Locate the cell with the specified text and output its [x, y] center coordinate. 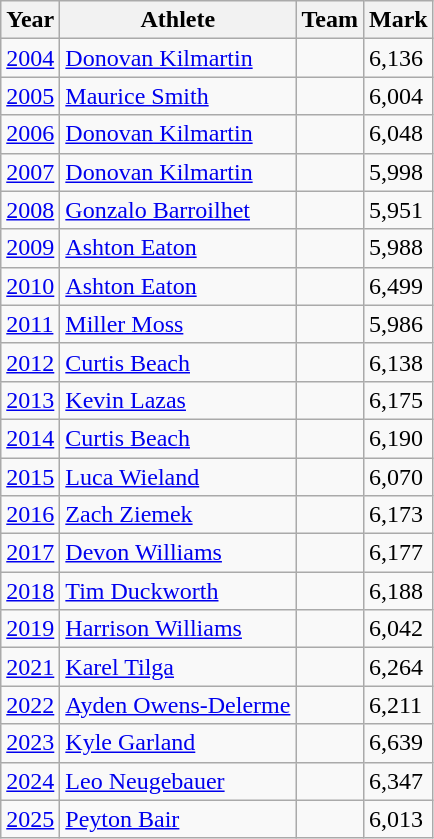
5,998 [398, 172]
2024 [30, 781]
6,211 [398, 705]
Athlete [178, 20]
6,004 [398, 96]
6,173 [398, 515]
2006 [30, 134]
5,951 [398, 210]
2018 [30, 591]
Luca Wieland [178, 477]
2004 [30, 58]
6,070 [398, 477]
Miller Moss [178, 324]
5,986 [398, 324]
2010 [30, 286]
Karel Tilga [178, 667]
Year [30, 20]
6,190 [398, 438]
2009 [30, 248]
2021 [30, 667]
2015 [30, 477]
6,175 [398, 400]
6,013 [398, 819]
Leo Neugebauer [178, 781]
2005 [30, 96]
Gonzalo Barroilhet [178, 210]
Devon Williams [178, 553]
Peyton Bair [178, 819]
6,177 [398, 553]
2022 [30, 705]
6,499 [398, 286]
2011 [30, 324]
2008 [30, 210]
6,639 [398, 743]
Maurice Smith [178, 96]
2012 [30, 362]
2013 [30, 400]
2019 [30, 629]
2025 [30, 819]
Mark [398, 20]
Kevin Lazas [178, 400]
2007 [30, 172]
2014 [30, 438]
Tim Duckworth [178, 591]
2017 [30, 553]
Team [330, 20]
6,048 [398, 134]
Zach Ziemek [178, 515]
6,188 [398, 591]
6,138 [398, 362]
6,264 [398, 667]
Kyle Garland [178, 743]
6,042 [398, 629]
6,136 [398, 58]
2023 [30, 743]
Ayden Owens-Delerme [178, 705]
2016 [30, 515]
6,347 [398, 781]
5,988 [398, 248]
Harrison Williams [178, 629]
